For the text-containing cell, return its midpoint in [X, Y] coordinate format. 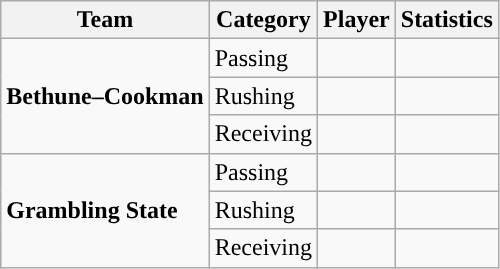
Grambling State [105, 210]
Category [263, 20]
Bethune–Cookman [105, 96]
Player [357, 20]
Team [105, 20]
Statistics [446, 20]
